Capture the cell that displays the provided text and extract its [x, y] central coordinate. 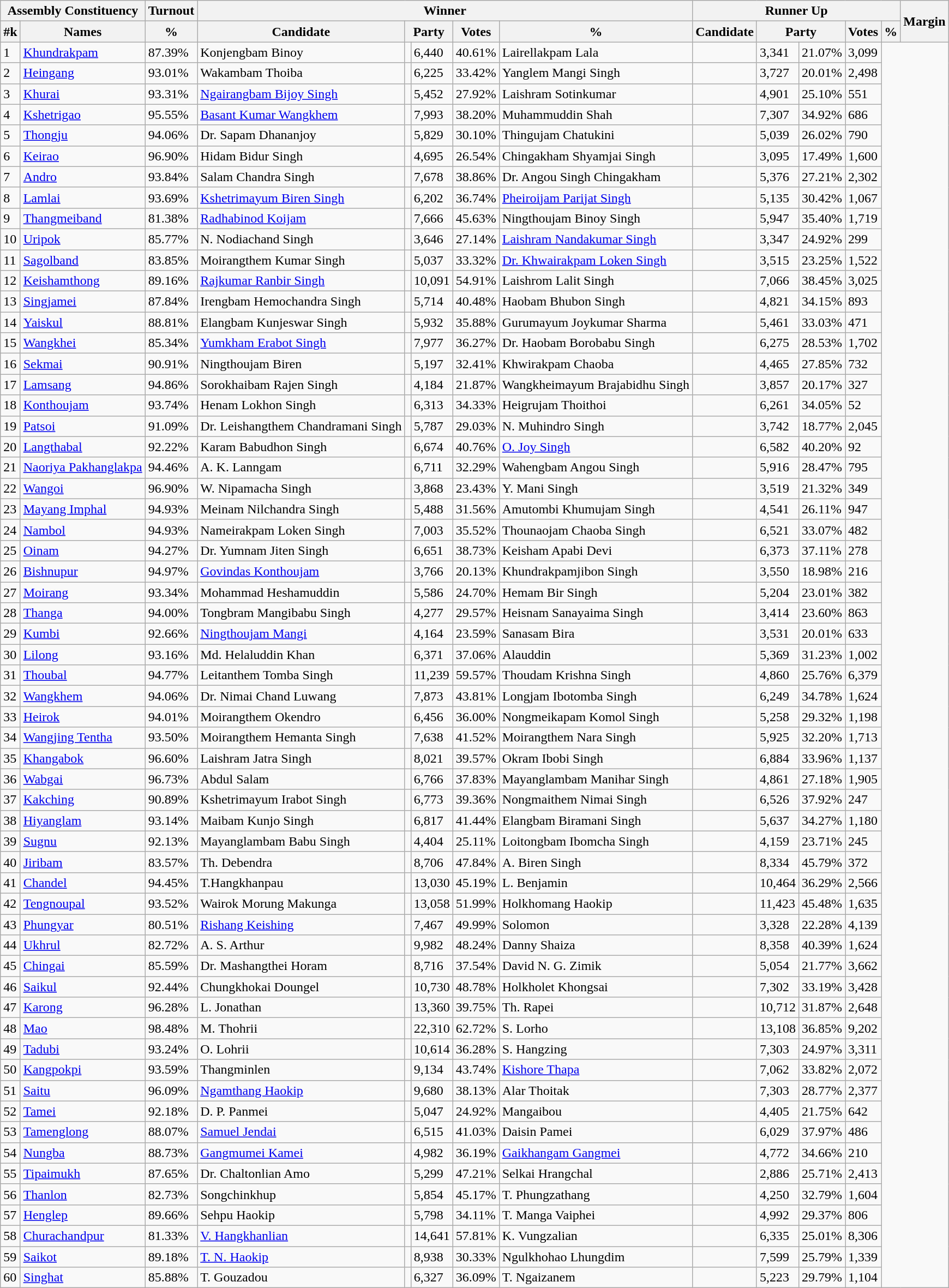
13,360 [432, 1008]
Naoriya Pakhanglakpa [83, 468]
94.46% [171, 468]
88.81% [171, 322]
4,901 [778, 94]
1,198 [863, 717]
3,646 [432, 239]
L. Benjamin [596, 883]
Elangbam Kunjeswar Singh [301, 322]
5,916 [778, 468]
D. P. Panmei [301, 1111]
Md. Helaluddin Khan [301, 655]
Ningthoujam Biren [301, 364]
Wabgai [83, 779]
Khundrakpam [83, 52]
Rajkumar Ranbir Singh [301, 281]
35.88% [476, 322]
Karam Babudhon Singh [301, 447]
3,025 [863, 281]
6,371 [432, 655]
Khwirakpam Chaoba [596, 364]
Dr. Yumnam Jiten Singh [301, 550]
Tamei [83, 1111]
8,306 [863, 1236]
471 [863, 322]
23 [10, 509]
Dr. Nimai Chand Luwang [301, 696]
Gaikhangam Gangmei [596, 1153]
4,277 [432, 613]
Amutombi Khumujam Singh [596, 509]
Nongmeikapam Komol Singh [596, 717]
Thingujam Chatukini [596, 135]
Nameirakpam Loken Singh [301, 530]
Wangoi [83, 488]
39.36% [476, 800]
6,202 [432, 197]
6,440 [432, 52]
Saikot [83, 1256]
32.29% [476, 468]
Wairok Morung Makunga [301, 903]
31 [10, 675]
2,498 [863, 73]
33.96% [821, 758]
8,334 [778, 862]
8,358 [778, 945]
6,335 [778, 1236]
Heingang [83, 73]
51 [10, 1091]
3,347 [778, 239]
Mayang Imphal [83, 509]
85.77% [171, 239]
5,829 [432, 135]
4,860 [778, 675]
790 [863, 135]
Moirangthem Hemanta Singh [301, 738]
37.54% [476, 966]
19 [10, 426]
Ngamthang Haokip [301, 1091]
2,072 [863, 1070]
25.71% [821, 1173]
33.03% [821, 322]
7,307 [778, 115]
Turnout [171, 11]
L. Jonathan [301, 1008]
Sugnu [83, 841]
83.57% [171, 862]
41.03% [476, 1132]
39.57% [476, 758]
36.19% [476, 1153]
16 [10, 364]
25.01% [821, 1236]
Khangabok [83, 758]
4,250 [778, 1194]
51.99% [476, 903]
93.31% [171, 94]
Irengbam Hemochandra Singh [301, 302]
Henam Lokhon Singh [301, 405]
Tengnoupal [83, 903]
7,666 [432, 218]
6,521 [778, 530]
34.33% [476, 405]
28.77% [821, 1091]
Ngairangbam Bijoy Singh [301, 94]
4,139 [863, 925]
Daisin Pamei [596, 1132]
46 [10, 987]
947 [863, 509]
41.52% [476, 738]
36.29% [821, 883]
5,586 [432, 592]
795 [863, 468]
37 [10, 800]
21.75% [821, 1111]
Pheiroijam Parijat Singh [596, 197]
12 [10, 281]
36.28% [476, 1049]
Sorokhaibam Rajen Singh [301, 385]
5,054 [778, 966]
4,159 [778, 841]
85.88% [171, 1278]
Keisham Apabi Devi [596, 550]
7,638 [432, 738]
49.99% [476, 925]
42 [10, 903]
23.71% [821, 841]
Muhammuddin Shah [596, 115]
10,730 [432, 987]
94.01% [171, 717]
Singjamei [83, 302]
Singhat [83, 1278]
T. Ngaizanem [596, 1278]
4,465 [778, 364]
35.40% [821, 218]
Saikul [83, 987]
3,531 [778, 634]
5,637 [778, 820]
Ngulkhohao Lhungdim [596, 1256]
Moirangthem Kumar Singh [301, 260]
893 [863, 302]
24.97% [821, 1049]
V. Hangkhanlian [301, 1236]
35 [10, 758]
372 [863, 862]
Moirangthem Okendro [301, 717]
686 [863, 115]
Kshetrimayum Irabot Singh [301, 800]
Holkholet Khongsai [596, 987]
7,467 [432, 925]
Leitanthem Tomba Singh [301, 675]
9,982 [432, 945]
6 [10, 156]
55 [10, 1173]
Moirang [83, 592]
40.39% [821, 945]
93.59% [171, 1070]
6,456 [432, 717]
25.79% [821, 1256]
21.32% [821, 488]
35.52% [476, 530]
21.07% [821, 52]
5,204 [778, 592]
Okram Ibobi Singh [596, 758]
1,339 [863, 1256]
Tongbram Mangibabu Singh [301, 613]
633 [863, 634]
Lamlai [83, 197]
30.10% [476, 135]
33.32% [476, 260]
Kishore Thapa [596, 1070]
6,029 [778, 1132]
Solomon [596, 925]
1,522 [863, 260]
94.45% [171, 883]
58 [10, 1236]
28.53% [821, 343]
Maibam Kunjo Singh [301, 820]
48 [10, 1028]
34.11% [476, 1215]
Chandel [83, 883]
88.07% [171, 1132]
82.72% [171, 945]
Yanglem Mangi Singh [596, 73]
23.60% [821, 613]
90.91% [171, 364]
4 [10, 115]
Assembly Constituency [73, 11]
6,817 [432, 820]
36.85% [821, 1028]
642 [863, 1111]
5,369 [778, 655]
Sehpu Haokip [301, 1215]
36.27% [476, 343]
327 [863, 385]
3,868 [432, 488]
38.13% [476, 1091]
1,104 [863, 1278]
45.63% [476, 218]
T. N. Haokip [301, 1256]
5,932 [432, 322]
25.11% [476, 841]
245 [863, 841]
43.74% [476, 1070]
5,488 [432, 509]
Thoubal [83, 675]
30 [10, 655]
Kakching [83, 800]
27.21% [821, 177]
6,582 [778, 447]
28.47% [821, 468]
Laishrom Lalit Singh [596, 281]
56 [10, 1194]
14,641 [432, 1236]
#k [10, 32]
96.09% [171, 1091]
5,452 [432, 94]
43 [10, 925]
Holkhomang Haokip [596, 903]
Longjam Ibotomba Singh [596, 696]
Mao [83, 1028]
Chingai [83, 966]
11 [10, 260]
Ukhrul [83, 945]
94.97% [171, 571]
93.14% [171, 820]
7,062 [778, 1070]
20.13% [476, 571]
13,030 [432, 883]
5,376 [778, 177]
2,377 [863, 1091]
Danny Shaiza [596, 945]
13 [10, 302]
25.76% [821, 675]
Th. Rapei [596, 1008]
Heigrujam Thoithoi [596, 405]
3,742 [778, 426]
93.74% [171, 405]
41.44% [476, 820]
3,550 [778, 571]
Wangkheimayum Brajabidhu Singh [596, 385]
6,773 [432, 800]
486 [863, 1132]
93.34% [171, 592]
349 [863, 488]
Konjengbam Binoy [301, 52]
48.78% [476, 987]
Dr. Angou Singh Chingakham [596, 177]
Laishram Sotinkumar [596, 94]
6,766 [432, 779]
93.01% [171, 73]
21.77% [821, 966]
N. Muhindro Singh [596, 426]
3,428 [863, 987]
62.72% [476, 1028]
Sanasam Bira [596, 634]
3,414 [778, 613]
6,373 [778, 550]
4,982 [432, 1153]
17 [10, 385]
13,108 [778, 1028]
92.13% [171, 841]
Selkai Hrangchal [596, 1173]
W. Nipamacha Singh [301, 488]
27.92% [476, 94]
8,706 [432, 862]
85.34% [171, 343]
5,714 [432, 302]
Patsoi [83, 426]
6,379 [863, 675]
39 [10, 841]
S. Lorho [596, 1028]
Lamsang [83, 385]
6,651 [432, 550]
1 [10, 52]
4,695 [432, 156]
89.66% [171, 1215]
89.18% [171, 1256]
94.00% [171, 613]
17.49% [821, 156]
5,258 [778, 717]
Salam Chandra Singh [301, 177]
29.57% [476, 613]
57.81% [476, 1236]
36.00% [476, 717]
Basant Kumar Wangkhem [301, 115]
216 [863, 571]
3,662 [863, 966]
34.15% [821, 302]
37.97% [821, 1132]
29.37% [821, 1215]
2,648 [863, 1008]
5 [10, 135]
8,716 [432, 966]
Konthoujam [83, 405]
Nambol [83, 530]
29 [10, 634]
34.27% [821, 820]
33.42% [476, 73]
732 [863, 364]
98.48% [171, 1028]
21 [10, 468]
92.18% [171, 1111]
38.86% [476, 177]
1,719 [863, 218]
10,614 [432, 1049]
Dr. Chaltonlian Amo [301, 1173]
Hiyanglam [83, 820]
210 [863, 1153]
91.09% [171, 426]
22,310 [432, 1028]
32.41% [476, 364]
Mohammad Heshamuddin [301, 592]
32 [10, 696]
30.33% [476, 1256]
45.17% [476, 1194]
Mayanglambam Babu Singh [301, 841]
15 [10, 343]
94.27% [171, 550]
29.79% [821, 1278]
27.85% [821, 364]
49 [10, 1049]
3,519 [778, 488]
1,067 [863, 197]
Kangpokpi [83, 1070]
33 [10, 717]
93.24% [171, 1049]
Margin [924, 21]
32.79% [821, 1194]
Alauddin [596, 655]
54 [10, 1153]
Mangaibou [596, 1111]
85.59% [171, 966]
53 [10, 1132]
38.45% [821, 281]
38 [10, 820]
2,413 [863, 1173]
11,239 [432, 675]
4,821 [778, 302]
T.Hangkhanpau [301, 883]
10,091 [432, 281]
37.83% [476, 779]
27.14% [476, 239]
Samuel Jendai [301, 1132]
1,905 [863, 779]
9 [10, 218]
26 [10, 571]
29.03% [476, 426]
33.07% [821, 530]
36.74% [476, 197]
23.25% [821, 260]
Thanlon [83, 1194]
Churachandpur [83, 1236]
30.42% [821, 197]
6,275 [778, 343]
21.87% [476, 385]
5,798 [432, 1215]
28 [10, 613]
Hidam Bidur Singh [301, 156]
7,066 [778, 281]
5,037 [432, 260]
Bishnupur [83, 571]
Tadubi [83, 1049]
Wakambam Thoiba [301, 73]
45 [10, 966]
2,886 [778, 1173]
Chingakham Shyamjai Singh [596, 156]
7,993 [432, 115]
T. Gouzadou [301, 1278]
26.54% [476, 156]
3,515 [778, 260]
5,461 [778, 322]
82.73% [171, 1194]
45.19% [476, 883]
37.11% [821, 550]
Sekmai [83, 364]
Jiribam [83, 862]
5,299 [432, 1173]
33.82% [821, 1070]
1,002 [863, 655]
Thangmeiband [83, 218]
83.85% [171, 260]
38.20% [476, 115]
18.77% [821, 426]
47.84% [476, 862]
94.86% [171, 385]
81.33% [171, 1236]
Radhabinod Koijam [301, 218]
3,099 [863, 52]
40.76% [476, 447]
A. K. Lanngam [301, 468]
11,423 [778, 903]
80.51% [171, 925]
96.60% [171, 758]
Thangminlen [301, 1070]
5,787 [432, 426]
O. Lohrii [301, 1049]
Kumbi [83, 634]
87.39% [171, 52]
Hemam Bir Singh [596, 592]
23.01% [821, 592]
K. Vungzalian [596, 1236]
6,526 [778, 800]
Moirangthem Nara Singh [596, 738]
3,857 [778, 385]
Karong [83, 1008]
34 [10, 738]
10,712 [778, 1008]
59 [10, 1256]
Sagolband [83, 260]
S. Hangzing [596, 1049]
60 [10, 1278]
N. Nodiachand Singh [301, 239]
7,977 [432, 343]
Wangjing Tentha [83, 738]
Dr. Haobam Borobabu Singh [596, 343]
Th. Debendra [301, 862]
5,854 [432, 1194]
6,884 [778, 758]
9,680 [432, 1091]
34.66% [821, 1153]
Wangkhei [83, 343]
93.84% [171, 177]
Govindas Konthoujam [301, 571]
5,223 [778, 1278]
40.20% [821, 447]
88.73% [171, 1153]
Ningthoujam Mangi [301, 634]
41 [10, 883]
36 [10, 779]
40.48% [476, 302]
863 [863, 613]
10,464 [778, 883]
Winner [445, 11]
8 [10, 197]
Phungyar [83, 925]
89.16% [171, 281]
92.22% [171, 447]
Chungkhokai Doungel [301, 987]
Abdul Salam [301, 779]
7,599 [778, 1256]
37.92% [821, 800]
Y. Mani Singh [596, 488]
37.06% [476, 655]
26.02% [821, 135]
Dr. Sapam Dhananjoy [301, 135]
Heisnam Sanayaima Singh [596, 613]
Thounaojam Chaoba Singh [596, 530]
Kshetrigao [83, 115]
Heirok [83, 717]
6,327 [432, 1278]
59.57% [476, 675]
A. Biren Singh [596, 862]
Andro [83, 177]
Oinam [83, 550]
57 [10, 1215]
4,404 [432, 841]
Saitu [83, 1091]
40.61% [476, 52]
38.73% [476, 550]
3,095 [778, 156]
7,678 [432, 177]
92.66% [171, 634]
34.78% [821, 696]
Loitongbam Ibomcha Singh [596, 841]
247 [863, 800]
48.24% [476, 945]
2,566 [863, 883]
278 [863, 550]
45.48% [821, 903]
Ningthoujam Binoy Singh [596, 218]
Elangbam Biramani Singh [596, 820]
T. Phungzathang [596, 1194]
31.56% [476, 509]
2,302 [863, 177]
9,134 [432, 1070]
93.69% [171, 197]
Thoudam Krishna Singh [596, 675]
36.09% [476, 1278]
23.59% [476, 634]
5,925 [778, 738]
5,135 [778, 197]
Haobam Bhubon Singh [596, 302]
Langthabal [83, 447]
6,711 [432, 468]
40 [10, 862]
Wangkhem [83, 696]
93.16% [171, 655]
6,313 [432, 405]
Dr. Leishangthem Chandramani Singh [301, 426]
32.20% [821, 738]
43.81% [476, 696]
26.11% [821, 509]
8,938 [432, 1256]
18.98% [821, 571]
92.44% [171, 987]
13,058 [432, 903]
Yaiskul [83, 322]
Lilong [83, 655]
54.91% [476, 281]
Keirao [83, 156]
Henglep [83, 1215]
5,197 [432, 364]
7,302 [778, 987]
4,861 [778, 779]
27.18% [821, 779]
20 [10, 447]
5,947 [778, 218]
Laishram Nandakumar Singh [596, 239]
3,311 [863, 1049]
39.75% [476, 1008]
551 [863, 94]
5,047 [432, 1111]
6,261 [778, 405]
29.32% [821, 717]
M. Thohrii [301, 1028]
93.52% [171, 903]
3,727 [778, 73]
22.28% [821, 925]
45.79% [821, 862]
6,515 [432, 1132]
Thanga [83, 613]
96.28% [171, 1008]
81.38% [171, 218]
Nungba [83, 1153]
Uripok [83, 239]
33.19% [821, 987]
6,249 [778, 696]
2 [10, 73]
Kshetrimayum Biren Singh [301, 197]
3 [10, 94]
1,702 [863, 343]
5,039 [778, 135]
Names [83, 32]
9,202 [863, 1028]
90.89% [171, 800]
25 [10, 550]
4,772 [778, 1153]
1,600 [863, 156]
Dr. Mashangthei Horam [301, 966]
4,541 [778, 509]
482 [863, 530]
25.10% [821, 94]
8,021 [432, 758]
Khundrakpamjibon Singh [596, 571]
7,003 [432, 530]
Mayanglambam Manihar Singh [596, 779]
Rishang Keishing [301, 925]
18 [10, 405]
A. S. Arthur [301, 945]
Keishamthong [83, 281]
3,341 [778, 52]
1,137 [863, 758]
47 [10, 1008]
6,674 [432, 447]
20.17% [821, 385]
6,225 [432, 73]
4,184 [432, 385]
Yumkham Erabot Singh [301, 343]
Gurumayum Joykumar Sharma [596, 322]
Thongju [83, 135]
Tipaimukh [83, 1173]
T. Manga Vaiphei [596, 1215]
2,045 [863, 426]
Dr. Khwairakpam Loken Singh [596, 260]
1,180 [863, 820]
Gangmumei Kamei [301, 1153]
4,992 [778, 1215]
87.84% [171, 302]
23.43% [476, 488]
31.87% [821, 1008]
34.05% [821, 405]
93.50% [171, 738]
Runner Up [796, 11]
94.77% [171, 675]
David N. G. Zimik [596, 966]
382 [863, 592]
34.92% [821, 115]
Songchinkhup [301, 1194]
24 [10, 530]
7,873 [432, 696]
299 [863, 239]
50 [10, 1070]
Khurai [83, 94]
Meinam Nilchandra Singh [301, 509]
7 [10, 177]
Tamenglong [83, 1132]
3,328 [778, 925]
Laishram Jatra Singh [301, 758]
10 [10, 239]
3,766 [432, 571]
Alar Thoitak [596, 1091]
14 [10, 322]
1,604 [863, 1194]
1,713 [863, 738]
27 [10, 592]
4,405 [778, 1111]
44 [10, 945]
47.21% [476, 1173]
4,164 [432, 634]
24.70% [476, 592]
22 [10, 488]
95.55% [171, 115]
Lairellakpam Lala [596, 52]
O. Joy Singh [596, 447]
806 [863, 1215]
Wahengbam Angou Singh [596, 468]
96.73% [171, 779]
87.65% [171, 1173]
92 [863, 447]
Nongmaithem Nimai Singh [596, 800]
31.23% [821, 655]
1,635 [863, 903]
